Search for the cell housing the specified text and yield its (x, y) center coordinate. 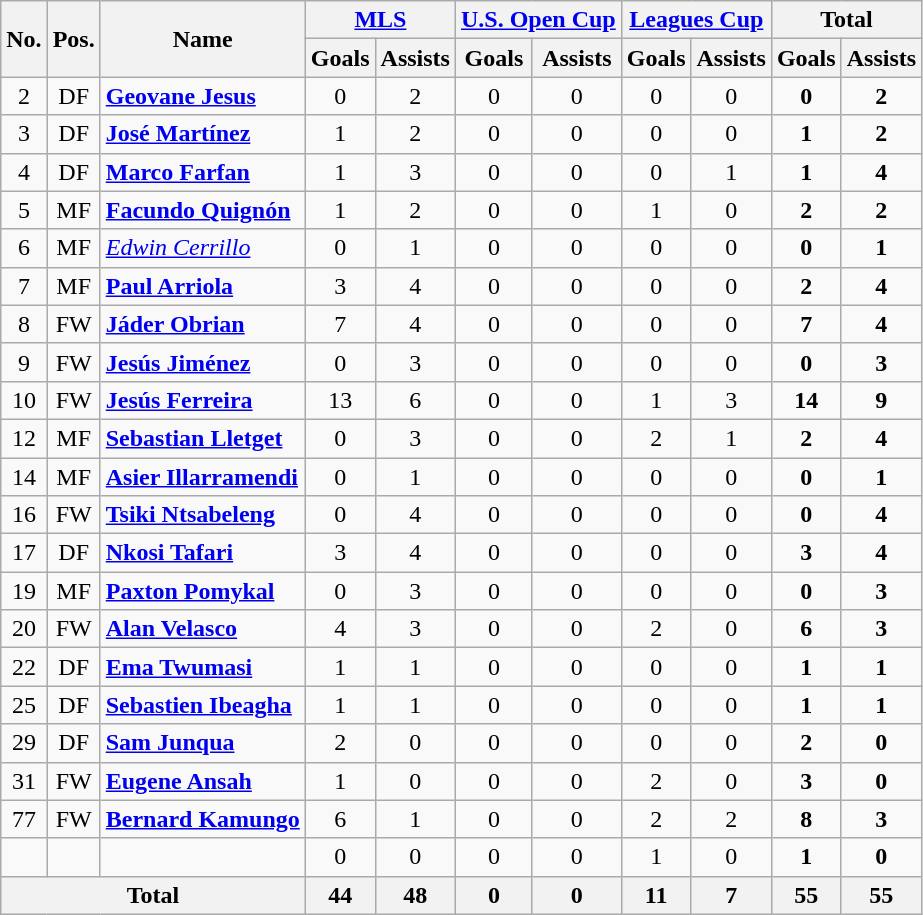
Name (202, 39)
Jesús Ferreira (202, 400)
José Martínez (202, 134)
29 (24, 743)
Jesús Jiménez (202, 362)
Paul Arriola (202, 286)
31 (24, 781)
48 (415, 895)
22 (24, 667)
44 (340, 895)
13 (340, 400)
Asier Illarramendi (202, 477)
Eugene Ansah (202, 781)
Sam Junqua (202, 743)
17 (24, 553)
Leagues Cup (696, 20)
Edwin Cerrillo (202, 248)
Tsiki Ntsabeleng (202, 515)
5 (24, 210)
11 (656, 895)
Facundo Quignón (202, 210)
Bernard Kamungo (202, 819)
10 (24, 400)
Jáder Obrian (202, 324)
Sebastian Lletget (202, 438)
Nkosi Tafari (202, 553)
Geovane Jesus (202, 96)
20 (24, 629)
Paxton Pomykal (202, 591)
16 (24, 515)
Ema Twumasi (202, 667)
Alan Velasco (202, 629)
No. (24, 39)
25 (24, 705)
12 (24, 438)
77 (24, 819)
Pos. (74, 39)
U.S. Open Cup (538, 20)
Sebastien Ibeagha (202, 705)
Marco Farfan (202, 172)
MLS (380, 20)
19 (24, 591)
